Capture the cell that displays the provided text and extract its [X, Y] central coordinate. 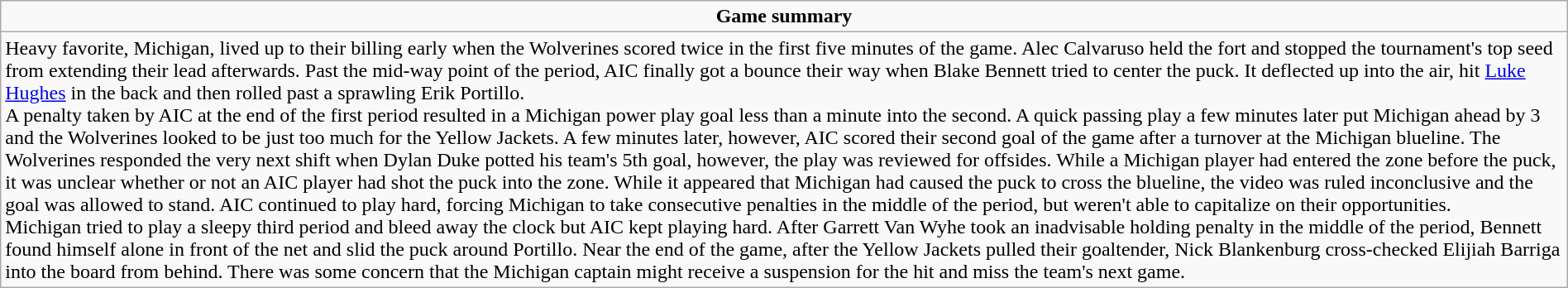
Game summary [784, 17]
